Search for the cell housing the specified text and yield its (X, Y) center coordinate. 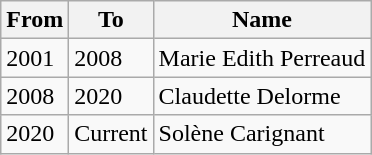
Name (262, 20)
From (35, 20)
To (111, 20)
Claudette Delorme (262, 96)
Solène Carignant (262, 134)
2001 (35, 58)
Marie Edith Perreaud (262, 58)
Current (111, 134)
